Extract the [x, y] coordinate from the center of the cell holding the provided text.  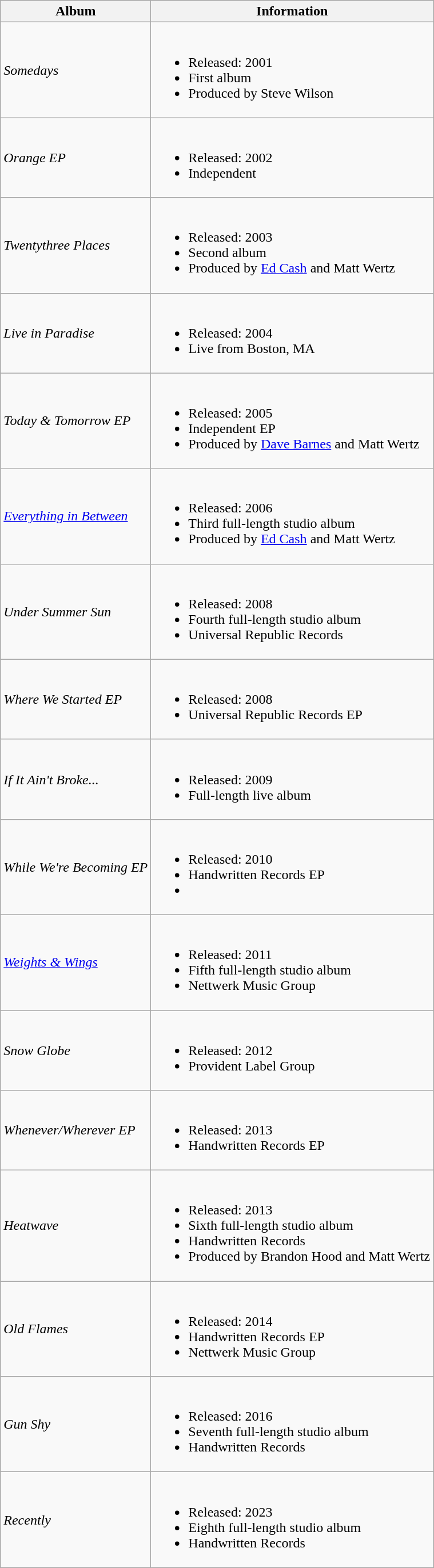
Live in Paradise [75, 333]
Released: 2009Full-length live album [292, 779]
Released: 2004Live from Boston, MA [292, 333]
Released: 2008Universal Republic Records EP [292, 699]
Album [75, 11]
Released: 2006Third full-length studio albumProduced by Ed Cash and Matt Wertz [292, 516]
Released: 2003Second albumProduced by Ed Cash and Matt Wertz [292, 246]
Where We Started EP [75, 699]
Weights & Wings [75, 962]
Whenever/Wherever EP [75, 1130]
Somedays [75, 70]
Released: 2016Seventh full-length studio albumHandwritten Records [292, 1425]
Released: 2012Provident Label Group [292, 1050]
Released: 2002Independent [292, 158]
Under Summer Sun [75, 611]
Released: 2011Fifth full-length studio albumNettwerk Music Group [292, 962]
Released: 2014Handwritten Records EPNettwerk Music Group [292, 1329]
Heatwave [75, 1226]
Released: 2010Handwritten Records EP [292, 867]
Released: 2023Eighth full-length studio albumHandwritten Records [292, 1519]
Orange EP [75, 158]
Information [292, 11]
Everything in Between [75, 516]
Recently [75, 1519]
While We're Becoming EP [75, 867]
If It Ain't Broke... [75, 779]
Released: 2013Handwritten Records EP [292, 1130]
Released: 2008Fourth full-length studio albumUniversal Republic Records [292, 611]
Twentythree Places [75, 246]
Released: 2013Sixth full-length studio albumHandwritten RecordsProduced by Brandon Hood and Matt Wertz [292, 1226]
Snow Globe [75, 1050]
Gun Shy [75, 1425]
Released: 2005Independent EPProduced by Dave Barnes and Matt Wertz [292, 420]
Old Flames [75, 1329]
Today & Tomorrow EP [75, 420]
Released: 2001First albumProduced by Steve Wilson [292, 70]
